Pinpoint the cell where the given text exists, returning its (X, Y) midpoint coordinate. 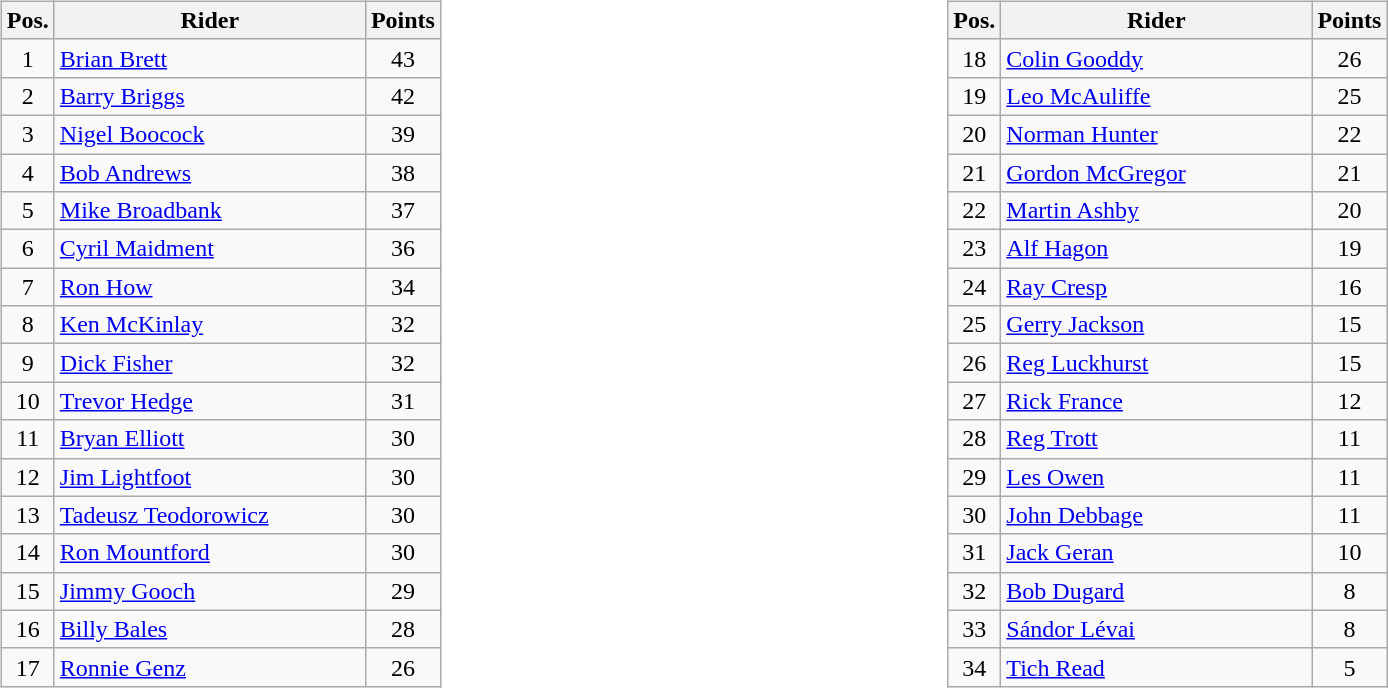
13 (28, 515)
Norman Hunter (1156, 134)
Gordon McGregor (1156, 173)
Dick Fisher (210, 363)
Bryan Elliott (210, 439)
42 (402, 96)
Jimmy Gooch (210, 591)
2 (28, 96)
18 (974, 58)
Cyril Maidment (210, 249)
17 (28, 667)
Gerry Jackson (1156, 325)
Ken McKinlay (210, 325)
9 (28, 363)
Jim Lightfoot (210, 477)
Ronnie Genz (210, 667)
27 (974, 401)
John Debbage (1156, 515)
43 (402, 58)
Ray Cresp (1156, 287)
39 (402, 134)
Jack Geran (1156, 553)
Billy Bales (210, 629)
14 (28, 553)
Nigel Boocock (210, 134)
Les Owen (1156, 477)
Barry Briggs (210, 96)
37 (402, 211)
38 (402, 173)
Ron How (210, 287)
Leo McAuliffe (1156, 96)
Sándor Lévai (1156, 629)
Tich Read (1156, 667)
1 (28, 58)
Mike Broadbank (210, 211)
Alf Hagon (1156, 249)
33 (974, 629)
Reg Luckhurst (1156, 363)
3 (28, 134)
Trevor Hedge (210, 401)
Ron Mountford (210, 553)
Reg Trott (1156, 439)
36 (402, 249)
4 (28, 173)
Colin Gooddy (1156, 58)
Rick France (1156, 401)
24 (974, 287)
Bob Andrews (210, 173)
23 (974, 249)
Bob Dugard (1156, 591)
Martin Ashby (1156, 211)
Tadeusz Teodorowicz (210, 515)
6 (28, 249)
Brian Brett (210, 58)
7 (28, 287)
